Identify which cell holds the provided text, then report its (X, Y) central coordinate. 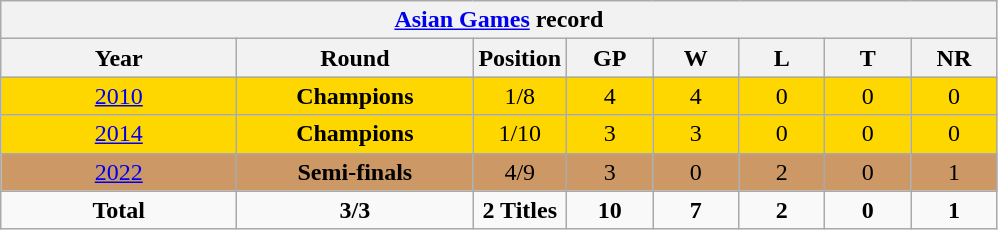
Position (520, 58)
7 (696, 210)
Semi-finals (355, 172)
3/3 (355, 210)
2022 (119, 172)
4/9 (520, 172)
NR (954, 58)
1/8 (520, 96)
W (696, 58)
L (782, 58)
T (868, 58)
Asian Games record (499, 20)
Round (355, 58)
GP (610, 58)
Total (119, 210)
1/10 (520, 134)
10 (610, 210)
2 Titles (520, 210)
2010 (119, 96)
2014 (119, 134)
Year (119, 58)
